Return the (X, Y) coordinate for the center point of the cell that contains the specified text.  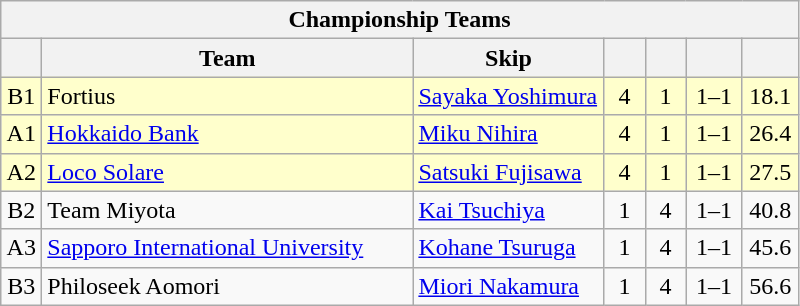
A3 (22, 248)
40.8 (770, 210)
Miku Nihira (508, 134)
Skip (508, 58)
Team (228, 58)
B3 (22, 286)
A2 (22, 172)
45.6 (770, 248)
Philoseek Aomori (228, 286)
Team Miyota (228, 210)
Kohane Tsuruga (508, 248)
Kai Tsuchiya (508, 210)
Satsuki Fujisawa (508, 172)
A1 (22, 134)
Hokkaido Bank (228, 134)
56.6 (770, 286)
26.4 (770, 134)
Sayaka Yoshimura (508, 96)
Sapporo International University (228, 248)
Miori Nakamura (508, 286)
Fortius (228, 96)
27.5 (770, 172)
B1 (22, 96)
Championship Teams (400, 20)
18.1 (770, 96)
B2 (22, 210)
Loco Solare (228, 172)
